From the cell containing the given text, extract its center point as (X, Y) coordinate. 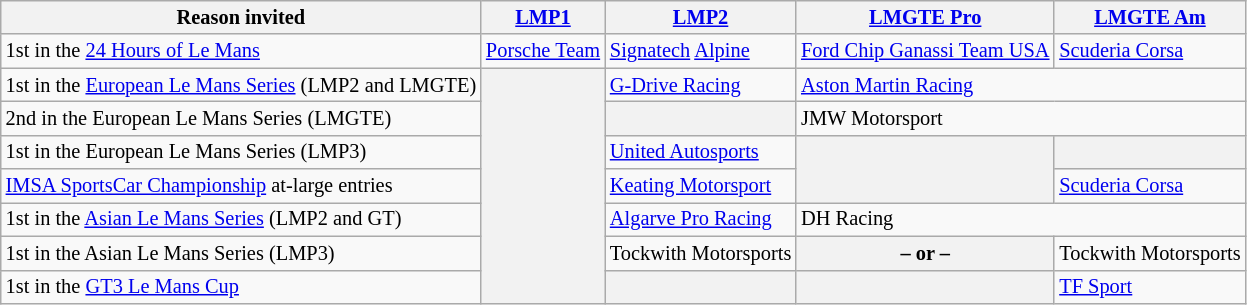
1st in the GT3 Le Mans Cup (241, 287)
1st in the 24 Hours of Le Mans (241, 51)
Aston Martin Racing (1020, 85)
LMGTE Pro (925, 17)
Keating Motorsport (700, 186)
2nd in the European Le Mans Series (LMGTE) (241, 118)
TF Sport (1150, 287)
Algarve Pro Racing (700, 219)
1st in the Asian Le Mans Series (LMP2 and GT) (241, 219)
Porsche Team (543, 51)
1st in the European Le Mans Series (LMP3) (241, 152)
Signatech Alpine (700, 51)
LMP1 (543, 17)
IMSA SportsCar Championship at-large entries (241, 186)
1st in the Asian Le Mans Series (LMP3) (241, 253)
– or – (925, 253)
JMW Motorsport (1020, 118)
Ford Chip Ganassi Team USA (925, 51)
LMP2 (700, 17)
United Autosports (700, 152)
1st in the European Le Mans Series (LMP2 and LMGTE) (241, 85)
G-Drive Racing (700, 85)
LMGTE Am (1150, 17)
DH Racing (1020, 219)
Reason invited (241, 17)
